Detect which cell encompasses the target text, then output its [X, Y] center coordinate. 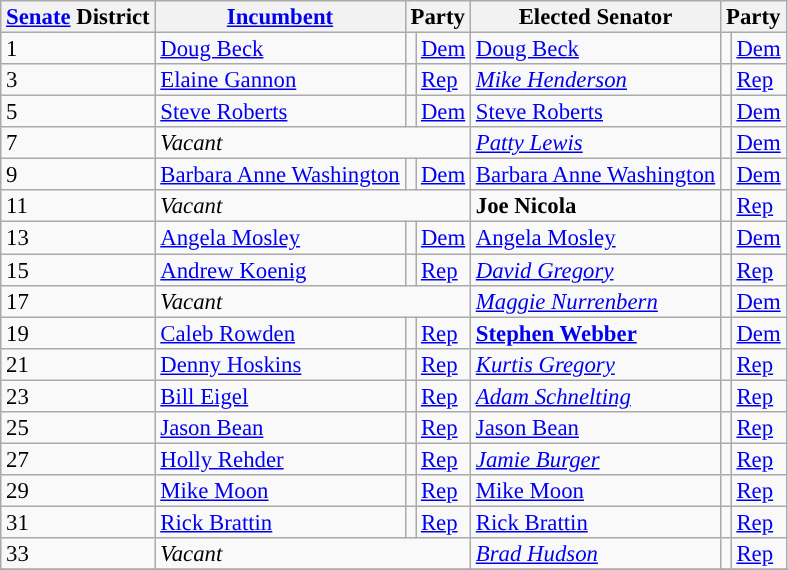
7 [78, 143]
Denny Hoskins [280, 364]
9 [78, 175]
Caleb Rowden [280, 333]
11 [78, 206]
Bill Eigel [280, 396]
Adam Schnelting [595, 396]
Patty Lewis [595, 143]
Holly Rehder [280, 459]
3 [78, 80]
Incumbent [280, 17]
1 [78, 49]
5 [78, 112]
13 [78, 238]
21 [78, 364]
Jamie Burger [595, 459]
Brad Hudson [595, 554]
29 [78, 491]
Maggie Nurrenbern [595, 301]
Elected Senator [595, 17]
33 [78, 554]
Kurtis Gregory [595, 364]
15 [78, 270]
23 [78, 396]
Elaine Gannon [280, 80]
David Gregory [595, 270]
Mike Henderson [595, 80]
Stephen Webber [595, 333]
Andrew Koenig [280, 270]
25 [78, 428]
27 [78, 459]
Senate District [78, 17]
Joe Nicola [595, 206]
17 [78, 301]
31 [78, 522]
19 [78, 333]
